Identify which cell holds the provided text, then report its [X, Y] central coordinate. 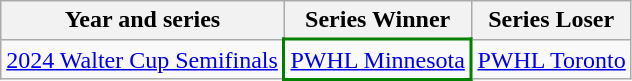
2024 Walter Cup Semifinals [142, 60]
Series Loser [551, 20]
Series Winner [378, 20]
Year and series [142, 20]
PWHL Minnesota [378, 60]
PWHL Toronto [551, 60]
